From the cell containing the given text, extract its center point as [x, y] coordinate. 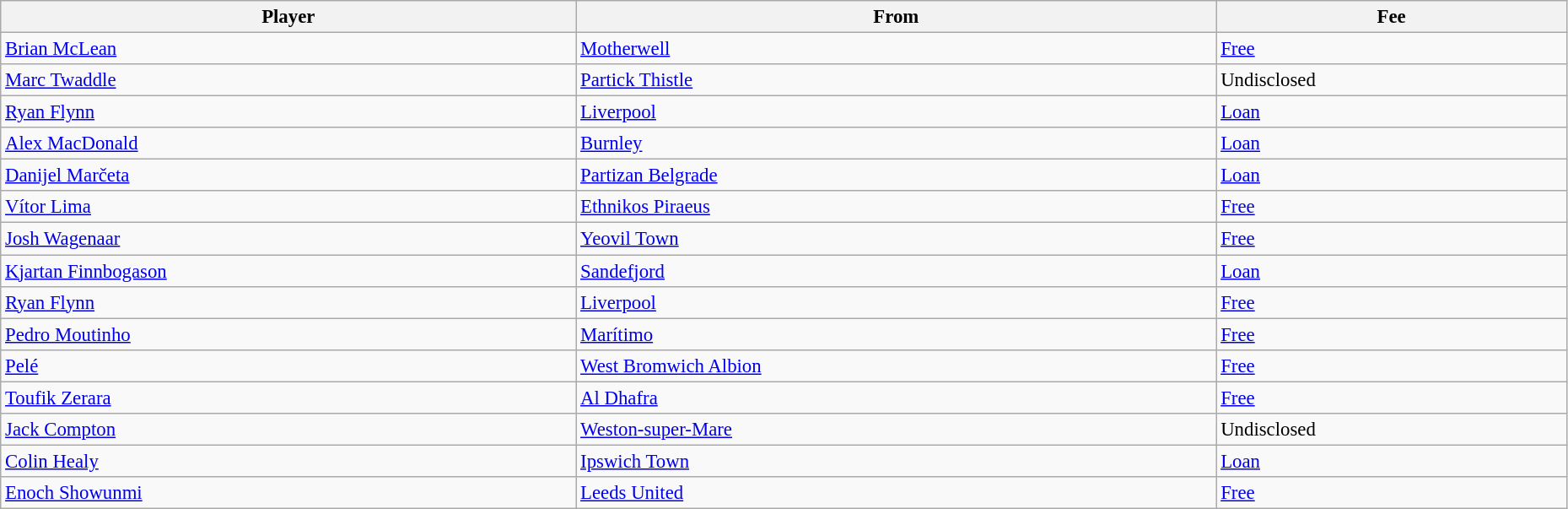
Alex MacDonald [288, 143]
Fee [1392, 17]
West Bromwich Albion [896, 366]
Danijel Marčeta [288, 176]
Weston-super-Mare [896, 430]
Enoch Showunmi [288, 493]
Burnley [896, 143]
Partick Thistle [896, 80]
Brian McLean [288, 49]
Pelé [288, 366]
Pedro Moutinho [288, 334]
Leeds United [896, 493]
Josh Wagenaar [288, 239]
Player [288, 17]
Kjartan Finnbogason [288, 271]
Colin Healy [288, 461]
Marc Twaddle [288, 80]
Yeovil Town [896, 239]
Vítor Lima [288, 207]
Sandefjord [896, 271]
Partizan Belgrade [896, 176]
Al Dhafra [896, 398]
Motherwell [896, 49]
Ipswich Town [896, 461]
Ethnikos Piraeus [896, 207]
Jack Compton [288, 430]
Toufik Zerara [288, 398]
From [896, 17]
Marítimo [896, 334]
